Pinpoint the cell where the given text exists, returning its [X, Y] midpoint coordinate. 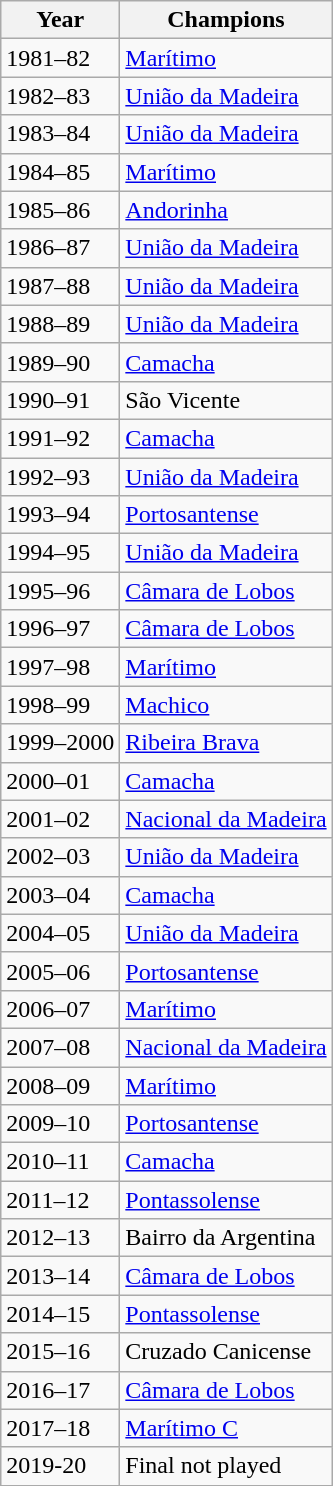
1985–86 [60, 210]
2019-20 [60, 1466]
1989–90 [60, 362]
2006–07 [60, 1009]
1987–88 [60, 286]
1994–95 [60, 553]
2014–15 [60, 1314]
Cruzado Canicense [226, 1352]
1995–96 [60, 591]
Champions [226, 20]
2012–13 [60, 1238]
2000–01 [60, 781]
2015–16 [60, 1352]
2009–10 [60, 1124]
2003–04 [60, 895]
2001–02 [60, 819]
1997–98 [60, 667]
1984–85 [60, 172]
2004–05 [60, 933]
2013–14 [60, 1276]
Final not played [226, 1466]
1986–87 [60, 248]
1983–84 [60, 134]
2010–11 [60, 1162]
Ribeira Brava [226, 743]
2017–18 [60, 1428]
Bairro da Argentina [226, 1238]
1991–92 [60, 438]
1982–83 [60, 96]
1990–91 [60, 400]
2005–06 [60, 971]
1999–2000 [60, 743]
2002–03 [60, 857]
2007–08 [60, 1047]
2008–09 [60, 1085]
Machico [226, 705]
São Vicente [226, 400]
2011–12 [60, 1200]
1992–93 [60, 477]
2016–17 [60, 1390]
Year [60, 20]
1998–99 [60, 705]
1981–82 [60, 58]
1993–94 [60, 515]
Andorinha [226, 210]
1988–89 [60, 324]
Marítimo C [226, 1428]
1996–97 [60, 629]
